Capture the cell that displays the provided text and extract its (X, Y) central coordinate. 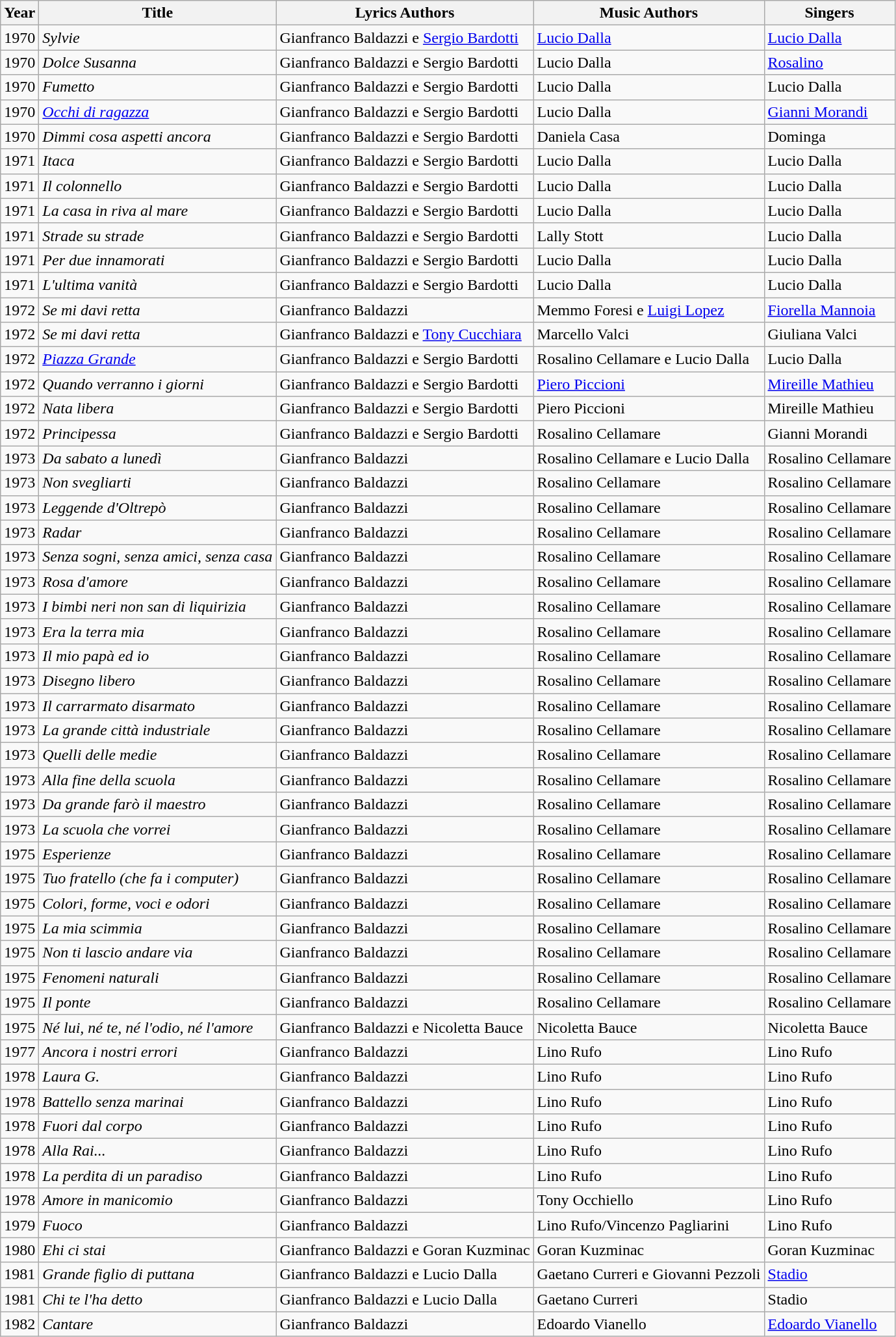
Rosalino (829, 62)
Lally Stott (648, 235)
Itaca (157, 161)
Esperienze (157, 854)
Leggende d'Oltrepò (157, 508)
Dominga (829, 136)
Per due innamorati (157, 260)
La casa in riva al mare (157, 211)
Disegno libero (157, 681)
Laura G. (157, 1076)
Quando verranno i giorni (157, 384)
Il ponte (157, 1002)
La perdita di un paradiso (157, 1176)
1977 (19, 1052)
Fiorella Mannoia (829, 310)
Gianfranco Baldazzi e Goran Kuzminac (405, 1250)
Senza sogni, senza amici, senza casa (157, 557)
Fenomeni naturali (157, 978)
Lyrics Authors (405, 13)
Title (157, 13)
Dimmi cosa aspetti ancora (157, 136)
1980 (19, 1250)
Né lui, né te, né l'odio, né l'amore (157, 1027)
Daniela Casa (648, 136)
Fuori dal corpo (157, 1126)
Memmo Foresi e Luigi Lopez (648, 310)
Tony Occhiello (648, 1201)
La mia scimmia (157, 928)
Occhi di ragazza (157, 112)
Battello senza marinai (157, 1102)
Piazza Grande (157, 359)
Cantare (157, 1324)
Non svegliarti (157, 483)
Amore in manicomio (157, 1201)
Era la terra mia (157, 631)
Gaetano Curreri e Giovanni Pezzoli (648, 1275)
L'ultima vanità (157, 285)
Alla Rai... (157, 1151)
Year (19, 13)
Lino Rufo/Vincenzo Pagliarini (648, 1225)
Quelli delle medie (157, 755)
Grande figlio di puttana (157, 1275)
Strade su strade (157, 235)
I bimbi neri non san di liquirizia (157, 606)
1979 (19, 1225)
Chi te l'ha detto (157, 1299)
Nata libera (157, 409)
1982 (19, 1324)
Gianfranco Baldazzi e Nicoletta Bauce (405, 1027)
Gaetano Curreri (648, 1299)
Marcello Valci (648, 335)
Fumetto (157, 87)
Da sabato a lunedì (157, 458)
La scuola che vorrei (157, 829)
Tuo fratello (che fa i computer) (157, 879)
Non ti lascio andare via (157, 953)
Giuliana Valci (829, 335)
La grande città industriale (157, 731)
Il colonnello (157, 186)
Colori, forme, voci e odori (157, 903)
Fuoco (157, 1225)
Da grande farò il maestro (157, 805)
Singers (829, 13)
Dolce Susanna (157, 62)
Radar (157, 532)
Ancora i nostri errori (157, 1052)
Gianfranco Baldazzi e Tony Cucchiara (405, 335)
Ehi ci stai (157, 1250)
Music Authors (648, 13)
Rosa d'amore (157, 582)
Il mio papà ed io (157, 656)
Principessa (157, 434)
Alla fine della scuola (157, 780)
Il carrarmato disarmato (157, 705)
Sylvie (157, 38)
